Scan for the cell matching the given text and deliver its [X, Y] coordinate at center. 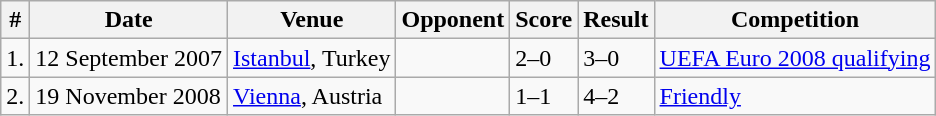
2–0 [544, 58]
UEFA Euro 2008 qualifying [795, 58]
Vienna, Austria [312, 96]
Opponent [453, 20]
1. [16, 58]
Venue [312, 20]
Score [544, 20]
3–0 [616, 58]
12 September 2007 [129, 58]
Competition [795, 20]
4–2 [616, 96]
2. [16, 96]
1–1 [544, 96]
19 November 2008 [129, 96]
# [16, 20]
Istanbul, Turkey [312, 58]
Date [129, 20]
Result [616, 20]
Friendly [795, 96]
